Locate the cell with the specified text and output its (x, y) center coordinate. 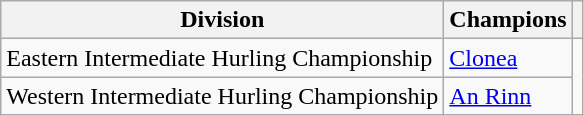
Clonea (508, 58)
Eastern Intermediate Hurling Championship (222, 58)
Division (222, 20)
Champions (508, 20)
An Rinn (508, 96)
Western Intermediate Hurling Championship (222, 96)
